Identify which cell holds the provided text, then report its (x, y) central coordinate. 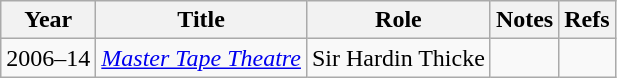
Notes (524, 20)
Title (202, 20)
Year (48, 20)
Master Tape Theatre (202, 58)
Refs (587, 20)
2006–14 (48, 58)
Sir Hardin Thicke (398, 58)
Role (398, 20)
